Find where the given text appears and provide that cell's center as (x, y) coordinate. 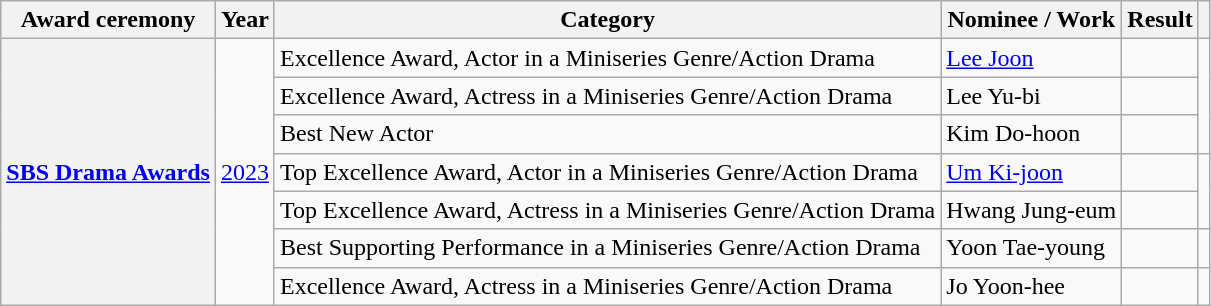
Um Ki-joon (1032, 172)
SBS Drama Awards (108, 172)
Year (244, 20)
Jo Yoon-hee (1032, 286)
Excellence Award, Actor in a Miniseries Genre/Action Drama (607, 58)
Best Supporting Performance in a Miniseries Genre/Action Drama (607, 248)
Top Excellence Award, Actor in a Miniseries Genre/Action Drama (607, 172)
Lee Yu-bi (1032, 96)
Lee Joon (1032, 58)
Top Excellence Award, Actress in a Miniseries Genre/Action Drama (607, 210)
Best New Actor (607, 134)
Kim Do-hoon (1032, 134)
2023 (244, 172)
Award ceremony (108, 20)
Hwang Jung-eum (1032, 210)
Category (607, 20)
Yoon Tae-young (1032, 248)
Result (1160, 20)
Nominee / Work (1032, 20)
